Capture the cell that displays the provided text and extract its (X, Y) central coordinate. 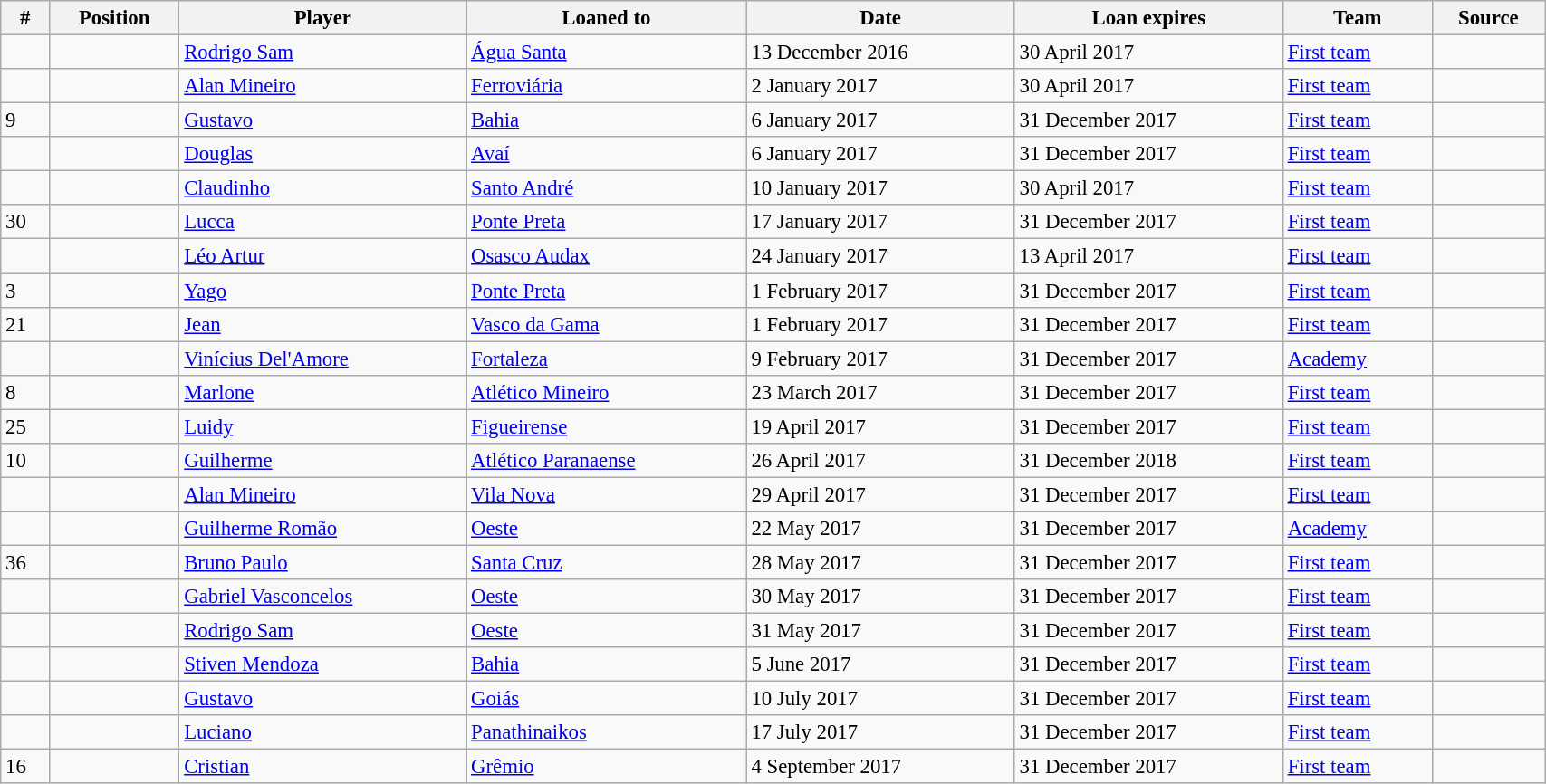
Panathinaikos (607, 732)
10 (25, 461)
3 (25, 291)
25 (25, 426)
Source (1488, 18)
21 (25, 324)
24 January 2017 (880, 256)
23 March 2017 (880, 392)
Atlético Mineiro (607, 392)
30 (25, 222)
19 April 2017 (880, 426)
Atlético Paranaense (607, 461)
Guilherme Romão (322, 529)
Figueirense (607, 426)
31 May 2017 (880, 631)
Stiven Mendoza (322, 664)
Luciano (322, 732)
29 April 2017 (880, 494)
Lucca (322, 222)
Santa Cruz (607, 562)
Guilherme (322, 461)
Date (880, 18)
Loaned to (607, 18)
2 January 2017 (880, 86)
28 May 2017 (880, 562)
13 December 2016 (880, 53)
Vinícius Del'Amore (322, 359)
36 (25, 562)
4 September 2017 (880, 767)
Claudinho (322, 188)
# (25, 18)
Grêmio (607, 767)
Marlone (322, 392)
Position (114, 18)
Douglas (322, 154)
Osasco Audax (607, 256)
31 December 2018 (1148, 461)
Santo André (607, 188)
Água Santa (607, 53)
Player (322, 18)
17 January 2017 (880, 222)
Team (1357, 18)
Léo Artur (322, 256)
Bruno Paulo (322, 562)
Cristian (322, 767)
Gabriel Vasconcelos (322, 597)
Vasco da Gama (607, 324)
Jean (322, 324)
Luidy (322, 426)
5 June 2017 (880, 664)
30 May 2017 (880, 597)
9 February 2017 (880, 359)
16 (25, 767)
13 April 2017 (1148, 256)
Goiás (607, 699)
17 July 2017 (880, 732)
Fortaleza (607, 359)
Ferroviária (607, 86)
Yago (322, 291)
9 (25, 120)
8 (25, 392)
Avaí (607, 154)
10 July 2017 (880, 699)
26 April 2017 (880, 461)
10 January 2017 (880, 188)
Loan expires (1148, 18)
Vila Nova (607, 494)
22 May 2017 (880, 529)
